Return [X, Y] of the center of cell containing provided text 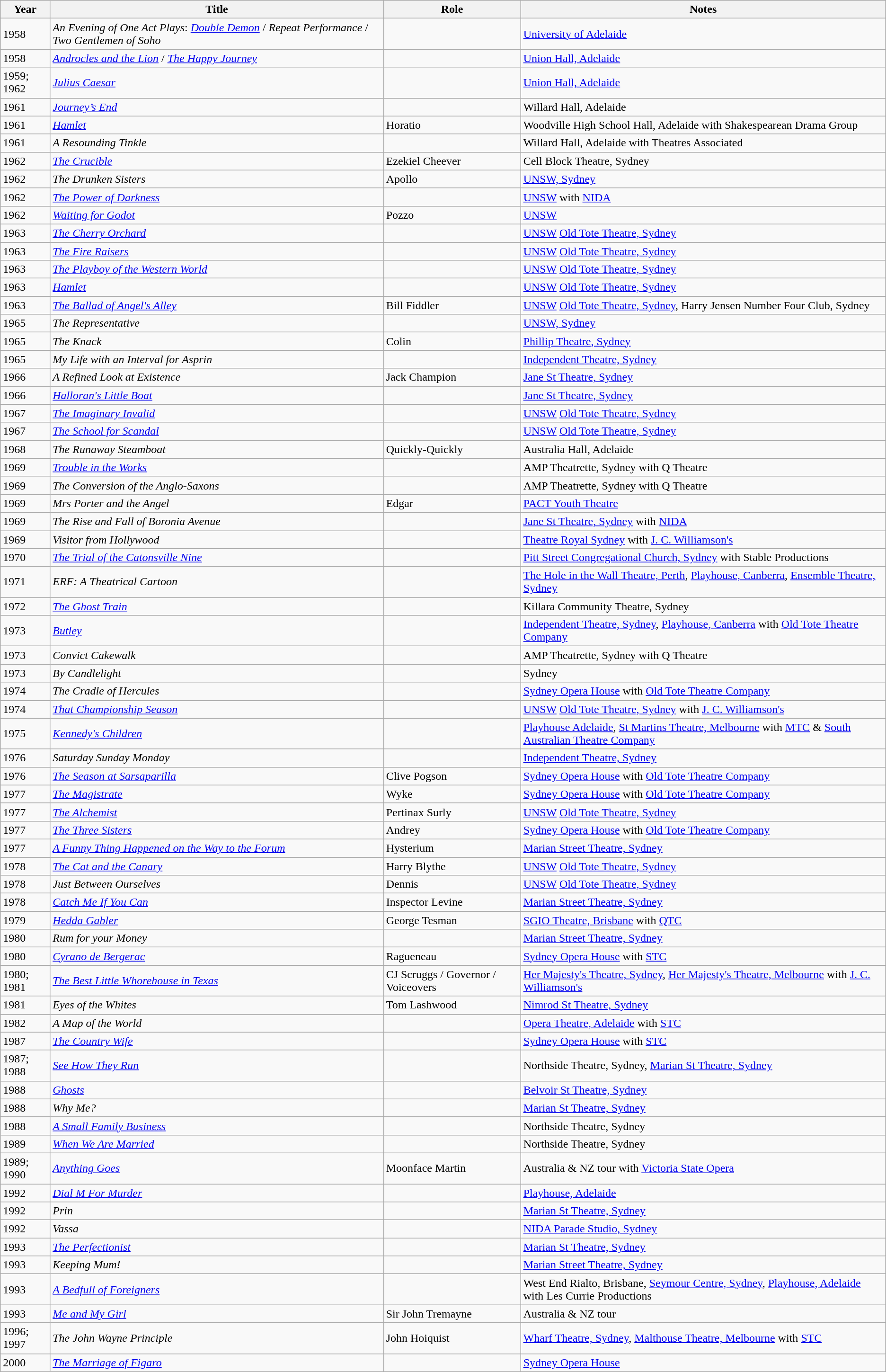
Apollo [452, 179]
Cyrano de Bergerac [217, 956]
Keeping Mum! [217, 1265]
Jack Champion [452, 377]
When We Are Married [217, 1144]
Wyke [452, 794]
1989 [26, 1144]
A Small Family Business [217, 1126]
PACT Youth Theatre [703, 503]
Australia & NZ tour with Victoria State Opera [703, 1168]
Independent Theatre, Sydney, Playhouse, Canberra with Old Tote Theatre Company [703, 631]
A Resounding Tinkle [217, 143]
The Runaway Steamboat [217, 449]
Julius Caesar [217, 82]
Trouble in the Works [217, 467]
Killara Community Theatre, Sydney [703, 606]
The Alchemist [217, 812]
The Hole in the Wall Theatre, Perth, Playhouse, Canberra, Ensemble Theatre, Sydney [703, 582]
UNSW Old Tote Theatre, Sydney with J. C. Williamson's [703, 709]
Just Between Ourselves [217, 884]
The Perfectionist [217, 1247]
The Cat and the Canary [217, 866]
SGIO Theatre, Brisbane with QTC [703, 920]
Horatio [452, 125]
ERF: A Theatrical Cartoon [217, 582]
The Magistrate [217, 794]
An Evening of One Act Plays: Double Demon / Repeat Performance / Two Gentlemen of Soho [217, 34]
The Conversion of the Anglo-Saxons [217, 485]
Butley [217, 631]
Notes [703, 9]
Belvoir St Theatre, Sydney [703, 1090]
The Rise and Fall of Boronia Avenue [217, 521]
Harry Blythe [452, 866]
Kennedy's Children [217, 734]
Northside Theatre, Sydney, Marian St Theatre, Sydney [703, 1065]
Nimrod St Theatre, Sydney [703, 1005]
A Funny Thing Happened on the Way to the Forum [217, 848]
Pitt Street Congregational Church, Sydney with Stable Productions [703, 558]
The Playboy of the Western World [217, 269]
By Candlelight [217, 673]
Wharf Theatre, Sydney, Malthouse Theatre, Melbourne with STC [703, 1338]
Willard Hall, Adelaide [703, 107]
1971 [26, 582]
The Trial of the Catonsville Nine [217, 558]
Hedda Gabler [217, 920]
George Tesman [452, 920]
Ezekiel Cheever [452, 161]
Why Me? [217, 1108]
1970 [26, 558]
Journey’s End [217, 107]
1979 [26, 920]
UNSW Old Tote Theatre, Sydney, Harry Jensen Number Four Club, Sydney [703, 305]
1980; 1981 [26, 981]
John Hoiquist [452, 1338]
Hysterium [452, 848]
Edgar [452, 503]
1996; 1997 [26, 1338]
See How They Run [217, 1065]
The Crucible [217, 161]
1968 [26, 449]
The Cradle of Hercules [217, 691]
Clive Pogson [452, 776]
Tom Lashwood [452, 1005]
Quickly-Quickly [452, 449]
Catch Me If You Can [217, 902]
Convict Cakewalk [217, 655]
UNSW [703, 215]
The Drunken Sisters [217, 179]
The Fire Raisers [217, 251]
Ghosts [217, 1090]
Vassa [217, 1229]
1972 [26, 606]
A Map of the World [217, 1023]
The Three Sisters [217, 830]
Sir John Tremayne [452, 1314]
Me and My Girl [217, 1314]
Theatre Royal Sydney with J. C. Williamson's [703, 539]
Eyes of the Whites [217, 1005]
The Best Little Whorehouse in Texas [217, 981]
The John Wayne Principle [217, 1338]
1987; 1988 [26, 1065]
Halloran's Little Boat [217, 395]
1959; 1962 [26, 82]
Rum for your Money [217, 938]
Title [217, 9]
Opera Theatre, Adelaide with STC [703, 1023]
The Marriage of Figaro [217, 1363]
Androcles and the Lion / The Happy Journey [217, 58]
Jane St Theatre, Sydney with NIDA [703, 521]
The Cherry Orchard [217, 233]
Willard Hall, Adelaide with Theatres Associated [703, 143]
The Season at Sarsaparilla [217, 776]
Year [26, 9]
Waiting for Godot [217, 215]
That Championship Season [217, 709]
Cell Block Theatre, Sydney [703, 161]
West End Rialto, Brisbane, Seymour Centre, Sydney, Playhouse, Adelaide with Les Currie Productions [703, 1290]
The Imaginary Invalid [217, 413]
1975 [26, 734]
1981 [26, 1005]
Australia & NZ tour [703, 1314]
CJ Scruggs / Governor / Voiceovers [452, 981]
Ragueneau [452, 956]
Dial M For Murder [217, 1193]
1987 [26, 1041]
The Ghost Train [217, 606]
Woodville High School Hall, Adelaide with Shakespearean Drama Group [703, 125]
The Country Wife [217, 1041]
Sydney [703, 673]
University of Adelaide [703, 34]
Playhouse, Adelaide [703, 1193]
A Bedfull of Foreigners [217, 1290]
Pozzo [452, 215]
2000 [26, 1363]
A Refined Look at Existence [217, 377]
The Knack [217, 341]
Saturday Sunday Monday [217, 758]
Role [452, 9]
Australia Hall, Adelaide [703, 449]
Playhouse Adelaide, St Martins Theatre, Melbourne with MTC & South Australian Theatre Company [703, 734]
Pertinax Surly [452, 812]
Moonface Martin [452, 1168]
NIDA Parade Studio, Sydney [703, 1229]
UNSW with NIDA [703, 197]
Anything Goes [217, 1168]
The Representative [217, 323]
Mrs Porter and the Angel [217, 503]
The Ballad of Angel's Alley [217, 305]
Sydney Opera House [703, 1363]
Colin [452, 341]
Andrey [452, 830]
1982 [26, 1023]
Bill Fiddler [452, 305]
Inspector Levine [452, 902]
Prin [217, 1211]
Visitor from Hollywood [217, 539]
Phillip Theatre, Sydney [703, 341]
The School for Scandal [217, 431]
Dennis [452, 884]
The Power of Darkness [217, 197]
My Life with an Interval for Asprin [217, 359]
1989; 1990 [26, 1168]
Her Majesty's Theatre, Sydney, Her Majesty's Theatre, Melbourne with J. C. Williamson's [703, 981]
